Find where the given text appears and provide that cell's center as [x, y] coordinate. 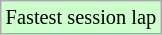
Fastest session lap [81, 17]
